Find where the given text appears and provide that cell's center as [X, Y] coordinate. 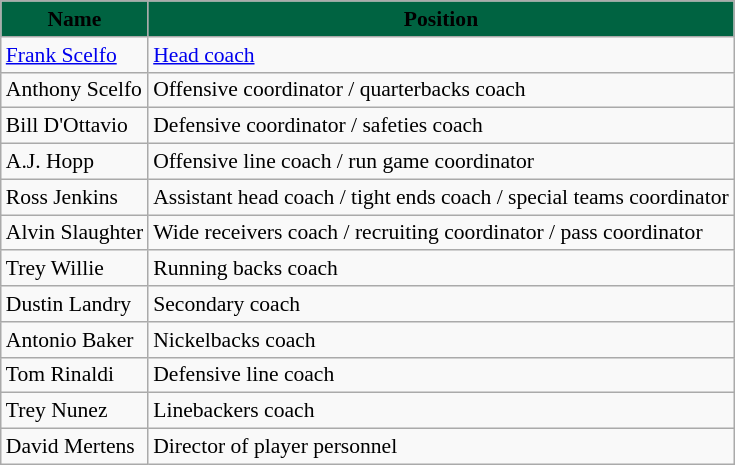
Anthony Scelfo [74, 90]
Running backs coach [441, 269]
Head coach [441, 55]
Defensive line coach [441, 375]
Trey Willie [74, 269]
Director of player personnel [441, 447]
Secondary coach [441, 304]
Position [441, 19]
Bill D'Ottavio [74, 126]
Tom Rinaldi [74, 375]
Offensive coordinator / quarterbacks coach [441, 90]
Dustin Landry [74, 304]
Offensive line coach / run game coordinator [441, 162]
Assistant head coach / tight ends coach / special teams coordinator [441, 197]
A.J. Hopp [74, 162]
Frank Scelfo [74, 55]
Ross Jenkins [74, 197]
Antonio Baker [74, 340]
Linebackers coach [441, 411]
Name [74, 19]
Alvin Slaughter [74, 233]
Wide receivers coach / recruiting coordinator / pass coordinator [441, 233]
Trey Nunez [74, 411]
Nickelbacks coach [441, 340]
Defensive coordinator / safeties coach [441, 126]
David Mertens [74, 447]
